Pinpoint the cell where the given text exists, returning its (x, y) midpoint coordinate. 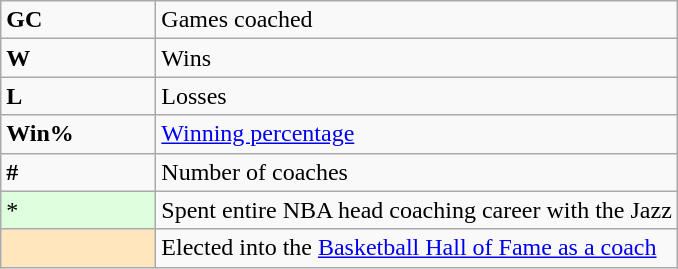
* (78, 210)
Wins (417, 58)
L (78, 96)
# (78, 172)
Games coached (417, 20)
Spent entire NBA head coaching career with the Jazz (417, 210)
Winning percentage (417, 134)
Losses (417, 96)
Elected into the Basketball Hall of Fame as a coach (417, 248)
GC (78, 20)
W (78, 58)
Number of coaches (417, 172)
Win% (78, 134)
